Identify which cell holds the provided text, then report its [x, y] central coordinate. 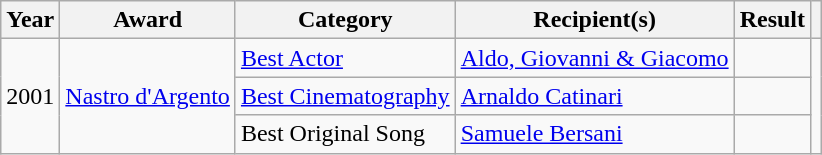
Award [148, 20]
Year [30, 20]
Best Original Song [345, 134]
Best Actor [345, 58]
Recipient(s) [594, 20]
Aldo, Giovanni & Giacomo [594, 58]
Result [772, 20]
Best Cinematography [345, 96]
Category [345, 20]
Arnaldo Catinari [594, 96]
2001 [30, 96]
Nastro d'Argento [148, 96]
Samuele Bersani [594, 134]
